Determine the [X, Y] coordinate at the center of the cell enclosing the given text.  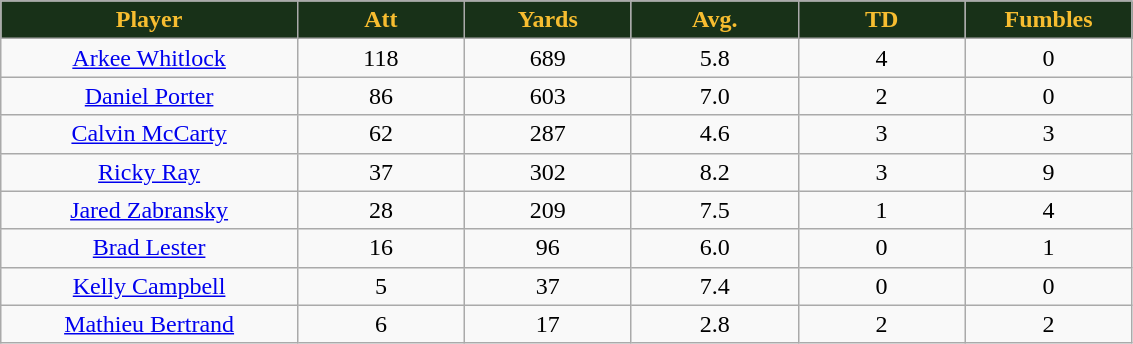
9 [1048, 172]
Yards [548, 20]
209 [548, 210]
Att [380, 20]
Jared Zabransky [150, 210]
Player [150, 20]
62 [380, 134]
17 [548, 324]
96 [548, 248]
302 [548, 172]
Fumbles [1048, 20]
Calvin McCarty [150, 134]
5 [380, 286]
Kelly Campbell [150, 286]
6.0 [714, 248]
689 [548, 58]
603 [548, 96]
5.8 [714, 58]
2.8 [714, 324]
Mathieu Bertrand [150, 324]
4.6 [714, 134]
TD [882, 20]
7.4 [714, 286]
287 [548, 134]
86 [380, 96]
7.5 [714, 210]
118 [380, 58]
Avg. [714, 20]
Daniel Porter [150, 96]
8.2 [714, 172]
Brad Lester [150, 248]
Ricky Ray [150, 172]
6 [380, 324]
16 [380, 248]
Arkee Whitlock [150, 58]
28 [380, 210]
7.0 [714, 96]
